From the cell containing the given text, extract its center point as (x, y) coordinate. 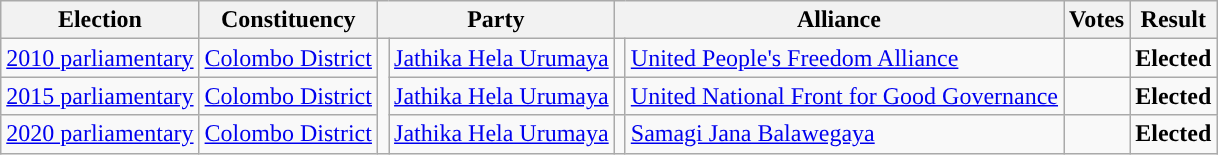
2020 parliamentary (100, 134)
Votes (1097, 20)
Election (100, 20)
2015 parliamentary (100, 96)
2010 parliamentary (100, 58)
Result (1174, 20)
Samagi Jana Balawegaya (844, 134)
United People's Freedom Alliance (844, 58)
United National Front for Good Governance (844, 96)
Constituency (288, 20)
Alliance (838, 20)
Party (496, 20)
